From the cell containing the given text, extract its center point as [x, y] coordinate. 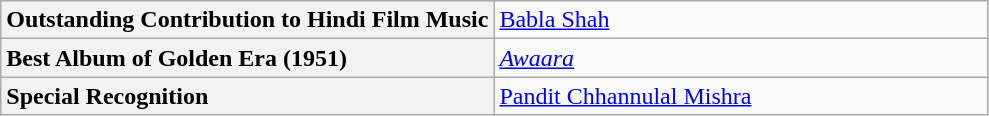
Awaara [740, 58]
Outstanding Contribution to Hindi Film Music [248, 20]
Pandit Chhannulal Mishra [740, 96]
Babla Shah [740, 20]
Best Album of Golden Era (1951) [248, 58]
Special Recognition [248, 96]
